Scan for the cell matching the given text and deliver its [X, Y] coordinate at center. 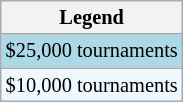
Legend [92, 17]
$25,000 tournaments [92, 51]
$10,000 tournaments [92, 85]
